Determine the [x, y] coordinate at the center of the cell enclosing the given text.  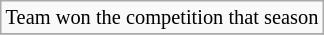
Team won the competition that season [162, 17]
